Return the (x, y) coordinate for the center point of the cell that contains the specified text.  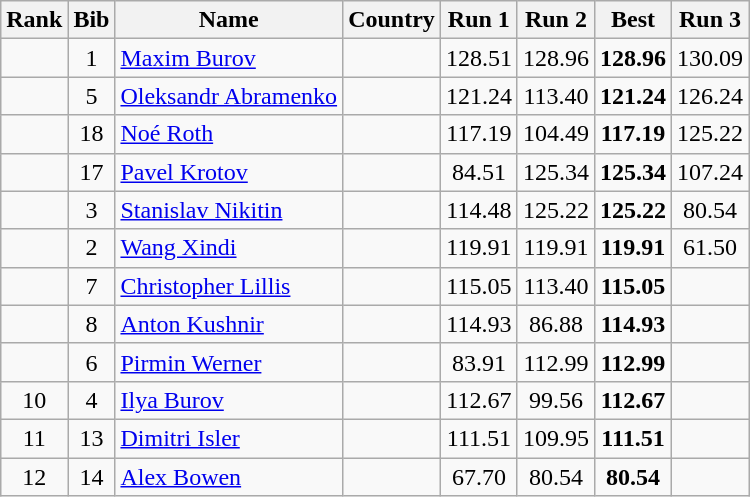
3 (92, 210)
Rank (34, 20)
83.91 (478, 362)
Pavel Krotov (229, 172)
107.24 (710, 172)
86.88 (556, 324)
126.24 (710, 96)
Noé Roth (229, 134)
130.09 (710, 58)
114.48 (478, 210)
Run 3 (710, 20)
Anton Kushnir (229, 324)
Christopher Lillis (229, 286)
5 (92, 96)
Alex Bowen (229, 477)
12 (34, 477)
Run 2 (556, 20)
Country (392, 20)
Run 1 (478, 20)
4 (92, 400)
99.56 (556, 400)
1 (92, 58)
18 (92, 134)
7 (92, 286)
10 (34, 400)
Bib (92, 20)
Pirmin Werner (229, 362)
67.70 (478, 477)
6 (92, 362)
109.95 (556, 438)
61.50 (710, 248)
84.51 (478, 172)
Ilya Burov (229, 400)
Dimitri Isler (229, 438)
Name (229, 20)
Maxim Burov (229, 58)
Stanislav Nikitin (229, 210)
13 (92, 438)
8 (92, 324)
128.51 (478, 58)
Oleksandr Abramenko (229, 96)
11 (34, 438)
Wang Xindi (229, 248)
Best (632, 20)
14 (92, 477)
104.49 (556, 134)
2 (92, 248)
17 (92, 172)
